Identify which cell holds the provided text, then report its (x, y) central coordinate. 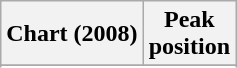
Chart (2008) (72, 34)
Peakposition (189, 34)
